Output the [x, y] coordinate of the center of the cell containing the given text.  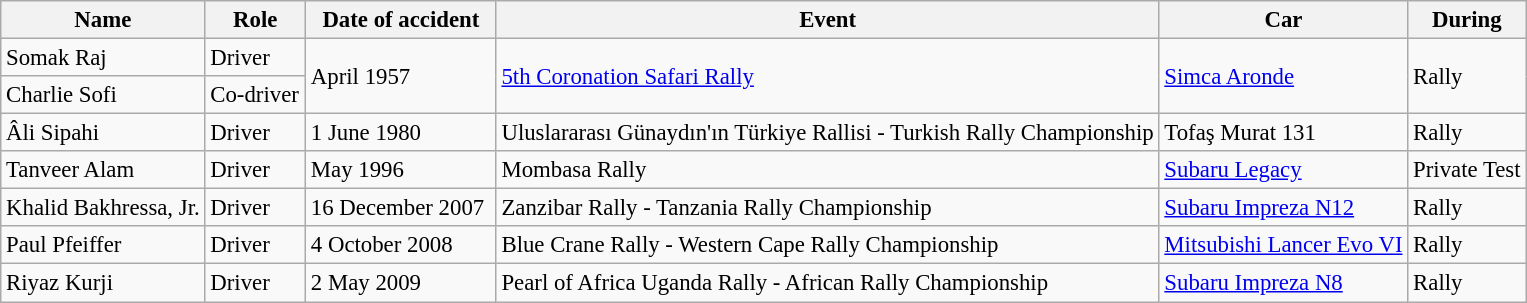
1 June 1980 [402, 133]
Date of accident [402, 20]
Pearl of Africa Uganda Rally - African Rally Championship [828, 283]
Khalid Bakhressa, Jr. [103, 208]
April 1957 [402, 76]
16 December 2007 [402, 208]
Tofaş Murat 131 [1284, 133]
Event [828, 20]
During [1467, 20]
Subaru Impreza N12 [1284, 208]
Blue Crane Rally - Western Cape Rally Championship [828, 245]
Simca Aronde [1284, 76]
Mombasa Rally [828, 170]
Subaru Legacy [1284, 170]
Zanzibar Rally - Tanzania Rally Championship [828, 208]
2 May 2009 [402, 283]
May 1996 [402, 170]
Co-driver [256, 95]
Tanveer Alam [103, 170]
Uluslararası Günaydın'ın Türkiye Rallisi - Turkish Rally Championship [828, 133]
Name [103, 20]
Riyaz Kurji [103, 283]
Charlie Sofi [103, 95]
Mitsubishi Lancer Evo VI [1284, 245]
4 October 2008 [402, 245]
Paul Pfeiffer [103, 245]
Âli Sipahi [103, 133]
Role [256, 20]
Subaru Impreza N8 [1284, 283]
5th Coronation Safari Rally [828, 76]
Car [1284, 20]
Somak Raj [103, 58]
Private Test [1467, 170]
